Capture the cell that displays the provided text and extract its (X, Y) central coordinate. 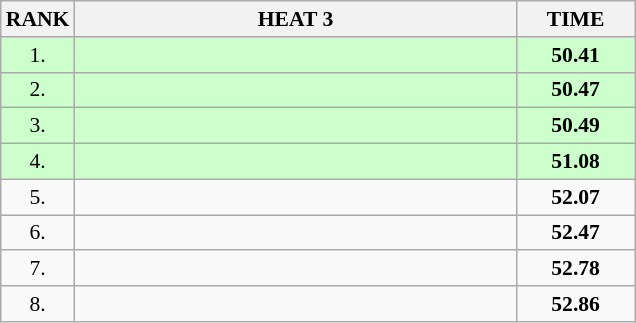
5. (38, 197)
50.49 (576, 126)
51.08 (576, 162)
8. (38, 304)
3. (38, 126)
7. (38, 269)
52.47 (576, 233)
2. (38, 90)
HEAT 3 (295, 19)
6. (38, 233)
52.07 (576, 197)
52.86 (576, 304)
52.78 (576, 269)
TIME (576, 19)
4. (38, 162)
1. (38, 55)
50.41 (576, 55)
RANK (38, 19)
50.47 (576, 90)
